From the cell containing the given text, extract its center point as (x, y) coordinate. 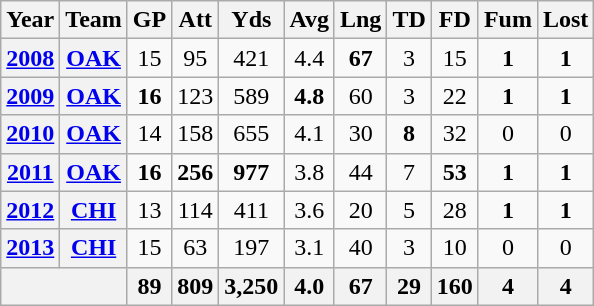
Lng (360, 20)
256 (196, 172)
Yds (252, 20)
655 (252, 134)
809 (196, 286)
421 (252, 58)
4.1 (310, 134)
Avg (310, 20)
GP (149, 20)
22 (454, 96)
8 (409, 134)
158 (196, 134)
89 (149, 286)
411 (252, 210)
20 (360, 210)
44 (360, 172)
Fum (508, 20)
14 (149, 134)
Team (94, 20)
5 (409, 210)
FD (454, 20)
2011 (30, 172)
TD (409, 20)
123 (196, 96)
95 (196, 58)
977 (252, 172)
3.1 (310, 248)
2010 (30, 134)
7 (409, 172)
2012 (30, 210)
114 (196, 210)
197 (252, 248)
28 (454, 210)
160 (454, 286)
Att (196, 20)
4.0 (310, 286)
3.6 (310, 210)
53 (454, 172)
3.8 (310, 172)
2013 (30, 248)
40 (360, 248)
13 (149, 210)
Year (30, 20)
3,250 (252, 286)
2009 (30, 96)
589 (252, 96)
29 (409, 286)
60 (360, 96)
10 (454, 248)
4.4 (310, 58)
32 (454, 134)
63 (196, 248)
30 (360, 134)
2008 (30, 58)
Lost (565, 20)
4.8 (310, 96)
